Output the [x, y] coordinate of the center of the cell containing the given text.  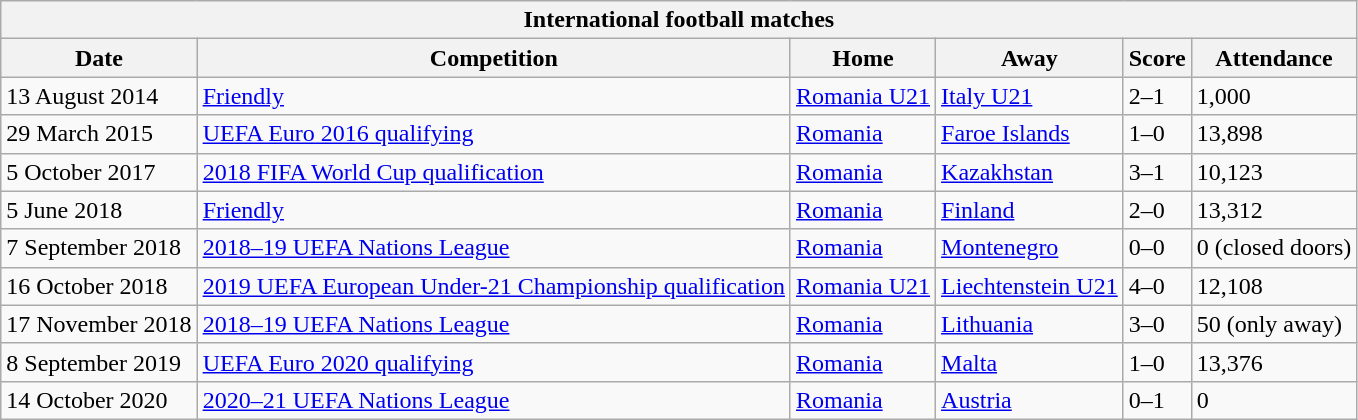
2019 UEFA European Under-21 Championship qualification [494, 286]
2018 FIFA World Cup qualification [494, 172]
Kazakhstan [1030, 172]
13,376 [1274, 362]
Home [862, 58]
13,312 [1274, 210]
1,000 [1274, 96]
7 September 2018 [99, 248]
Attendance [1274, 58]
12,108 [1274, 286]
Malta [1030, 362]
Faroe Islands [1030, 134]
16 October 2018 [99, 286]
3–1 [1157, 172]
Italy U21 [1030, 96]
International football matches [679, 20]
Liechtenstein U21 [1030, 286]
14 October 2020 [99, 400]
17 November 2018 [99, 324]
UEFA Euro 2020 qualifying [494, 362]
5 June 2018 [99, 210]
13,898 [1274, 134]
Montenegro [1030, 248]
0–0 [1157, 248]
13 August 2014 [99, 96]
3–0 [1157, 324]
10,123 [1274, 172]
29 March 2015 [99, 134]
Date [99, 58]
8 September 2019 [99, 362]
Finland [1030, 210]
2–0 [1157, 210]
Score [1157, 58]
Austria [1030, 400]
UEFA Euro 2016 qualifying [494, 134]
0 [1274, 400]
2020–21 UEFA Nations League [494, 400]
Competition [494, 58]
0–1 [1157, 400]
4–0 [1157, 286]
2–1 [1157, 96]
Away [1030, 58]
0 (closed doors) [1274, 248]
50 (only away) [1274, 324]
Lithuania [1030, 324]
5 October 2017 [99, 172]
